Find where the given text appears and provide that cell's center as (X, Y) coordinate. 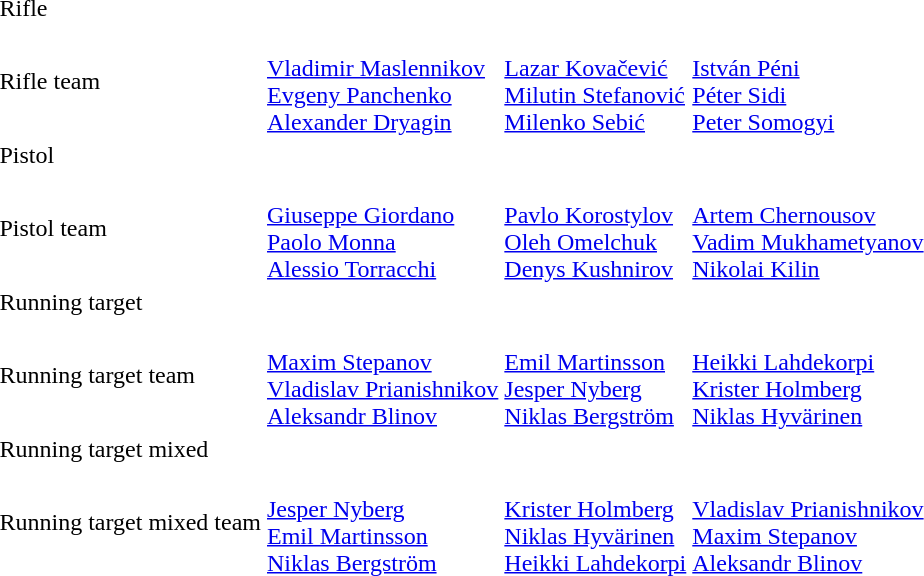
Maxim StepanovVladislav PrianishnikovAleksandr Blinov (383, 376)
Emil MartinssonJesper NybergNiklas Bergström (596, 376)
Pavlo KorostylovOleh OmelchukDenys Kushnirov (596, 228)
Vladimir MaslennikovEvgeny PanchenkoAlexander Dryagin (383, 82)
Giuseppe GiordanoPaolo MonnaAlessio Torracchi (383, 228)
Lazar KovačevićMilutin StefanovićMilenko Sebić (596, 82)
